Find where the given text appears and provide that cell's center as (x, y) coordinate. 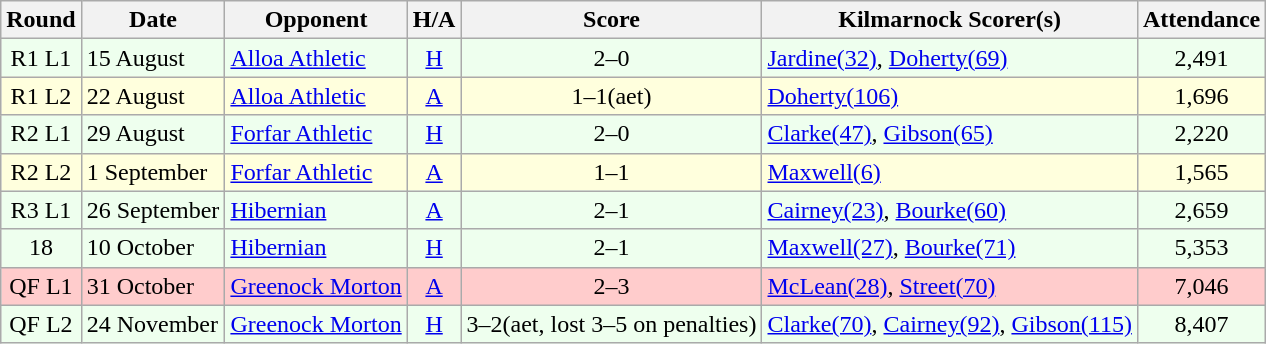
Kilmarnock Scorer(s) (950, 20)
1,696 (1201, 96)
Score (612, 20)
Maxwell(6) (950, 172)
Attendance (1201, 20)
R2 L2 (41, 172)
5,353 (1201, 248)
1–1(aet) (612, 96)
QF L1 (41, 286)
QF L2 (41, 324)
Round (41, 20)
2–3 (612, 286)
29 August (153, 134)
15 August (153, 58)
Maxwell(27), Bourke(71) (950, 248)
Cairney(23), Bourke(60) (950, 210)
Clarke(47), Gibson(65) (950, 134)
R1 L1 (41, 58)
1,565 (1201, 172)
2,491 (1201, 58)
8,407 (1201, 324)
7,046 (1201, 286)
R2 L1 (41, 134)
Doherty(106) (950, 96)
Date (153, 20)
R3 L1 (41, 210)
26 September (153, 210)
Jardine(32), Doherty(69) (950, 58)
10 October (153, 248)
22 August (153, 96)
Clarke(70), Cairney(92), Gibson(115) (950, 324)
Opponent (316, 20)
R1 L2 (41, 96)
1–1 (612, 172)
2,220 (1201, 134)
1 September (153, 172)
2,659 (1201, 210)
24 November (153, 324)
McLean(28), Street(70) (950, 286)
3–2(aet, lost 3–5 on penalties) (612, 324)
H/A (434, 20)
18 (41, 248)
31 October (153, 286)
